Scan for the cell matching the given text and deliver its [x, y] coordinate at center. 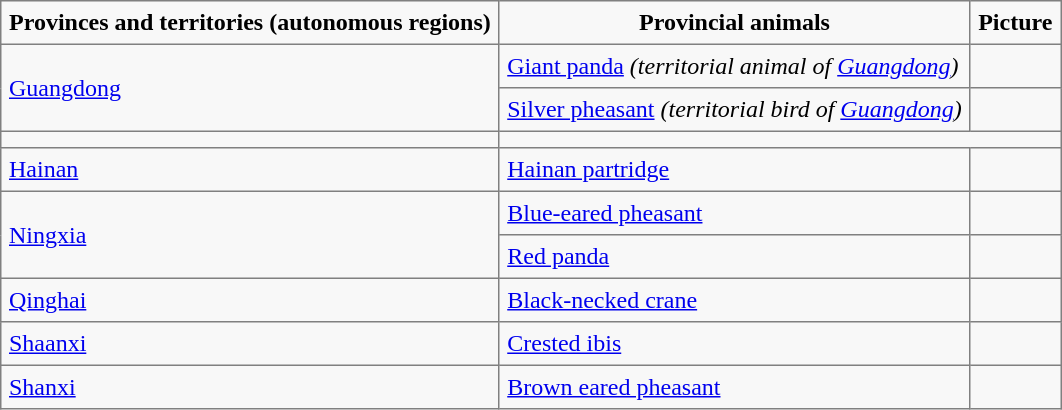
Provincial animals [734, 23]
Red panda [734, 257]
Guangdong [250, 88]
Black-necked crane [734, 300]
Shanxi [250, 387]
Shaanxi [250, 344]
Qinghai [250, 300]
Silver pheasant (territorial bird of Guangdong) [734, 110]
Blue-eared pheasant [734, 213]
Ningxia [250, 234]
Hainan [250, 170]
Provinces and territories (autonomous regions) [250, 23]
Giant panda (territorial animal of Guangdong) [734, 66]
Crested ibis [734, 344]
Picture [1016, 23]
Brown eared pheasant [734, 387]
Hainan partridge [734, 170]
